Identify which cell holds the provided text, then report its (x, y) central coordinate. 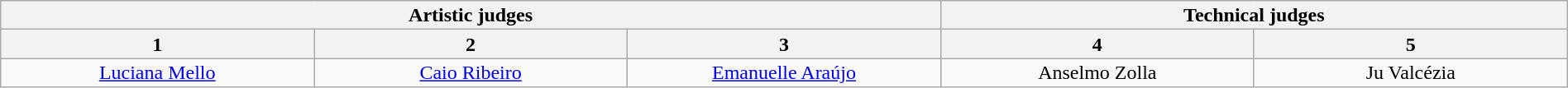
3 (784, 44)
Artistic judges (471, 15)
Luciana Mello (157, 72)
4 (1097, 44)
Caio Ribeiro (471, 72)
5 (1411, 44)
1 (157, 44)
Emanuelle Araújo (784, 72)
Technical judges (1254, 15)
Anselmo Zolla (1097, 72)
Ju Valcézia (1411, 72)
2 (471, 44)
